Pinpoint the cell where the given text exists, returning its (X, Y) midpoint coordinate. 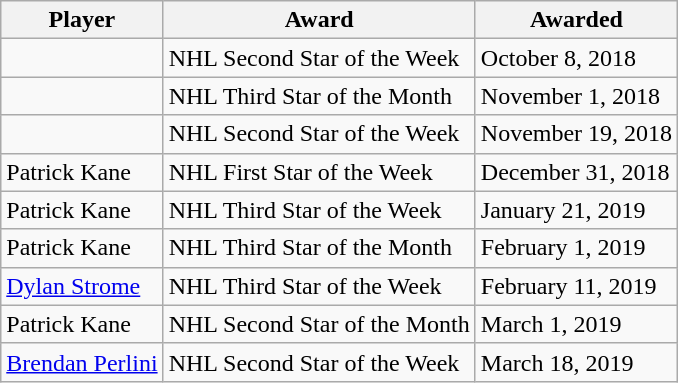
October 8, 2018 (576, 58)
Award (319, 20)
March 18, 2019 (576, 362)
NHL First Star of the Week (319, 172)
November 19, 2018 (576, 134)
Player (82, 20)
Dylan Strome (82, 286)
November 1, 2018 (576, 96)
January 21, 2019 (576, 210)
Brendan Perlini (82, 362)
February 11, 2019 (576, 286)
Awarded (576, 20)
February 1, 2019 (576, 248)
December 31, 2018 (576, 172)
March 1, 2019 (576, 324)
NHL Second Star of the Month (319, 324)
